Provide the (X, Y) coordinate of the cell's center where the given text is located.  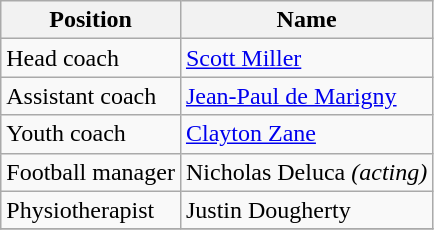
Position (91, 20)
Name (306, 20)
Jean-Paul de Marigny (306, 96)
Nicholas Deluca (acting) (306, 172)
Youth coach (91, 134)
Assistant coach (91, 96)
Head coach (91, 58)
Clayton Zane (306, 134)
Justin Dougherty (306, 210)
Physiotherapist (91, 210)
Scott Miller (306, 58)
Football manager (91, 172)
